Extract the [X, Y] coordinate from the center of the cell holding the provided text.  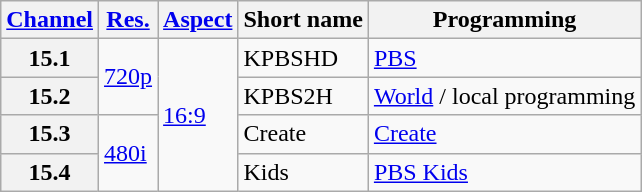
Aspect [198, 20]
PBS [504, 58]
720p [128, 77]
KPBS2H [303, 96]
15.1 [50, 58]
15.3 [50, 134]
Kids [303, 172]
480i [128, 153]
PBS Kids [504, 172]
World / local programming [504, 96]
15.2 [50, 96]
15.4 [50, 172]
Short name [303, 20]
16:9 [198, 115]
KPBSHD [303, 58]
Res. [128, 20]
Channel [50, 20]
Programming [504, 20]
